Pinpoint the cell where the given text exists, returning its (X, Y) midpoint coordinate. 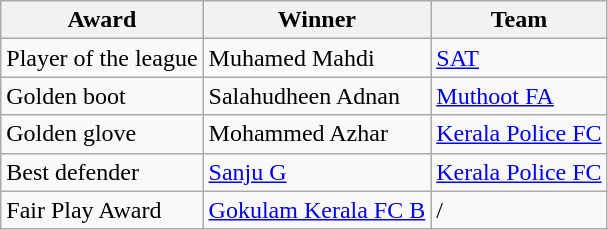
Golden glove (102, 134)
Sanju G (317, 172)
Muhamed Mahdi (317, 58)
SAT (519, 58)
Muthoot FA (519, 96)
/ (519, 210)
Golden boot (102, 96)
Best defender (102, 172)
Mohammed Azhar (317, 134)
Gokulam Kerala FC B (317, 210)
Winner (317, 20)
Player of the league (102, 58)
Salahudheen Adnan (317, 96)
Fair Play Award (102, 210)
Team (519, 20)
Award (102, 20)
